Capture the cell that displays the provided text and extract its [x, y] central coordinate. 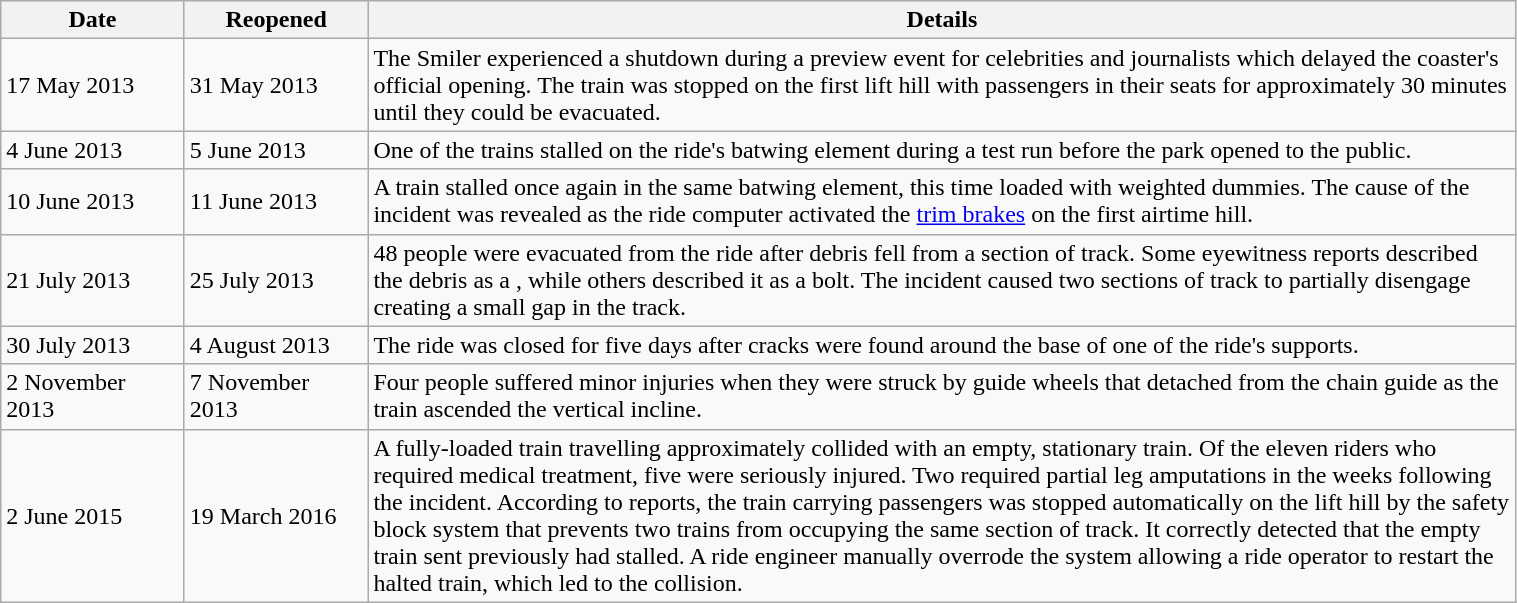
4 June 2013 [93, 150]
One of the trains stalled on the ride's batwing element during a test run before the park opened to the public. [942, 150]
4 August 2013 [276, 345]
The ride was closed for five days after cracks were found around the base of one of the ride's supports. [942, 345]
21 July 2013 [93, 280]
2 November 2013 [93, 396]
19 March 2016 [276, 516]
7 November 2013 [276, 396]
Details [942, 20]
25 July 2013 [276, 280]
5 June 2013 [276, 150]
30 July 2013 [93, 345]
31 May 2013 [276, 85]
17 May 2013 [93, 85]
11 June 2013 [276, 202]
10 June 2013 [93, 202]
2 June 2015 [93, 516]
Reopened [276, 20]
Date [93, 20]
